Extract the (x, y) coordinate from the center of the cell holding the provided text.  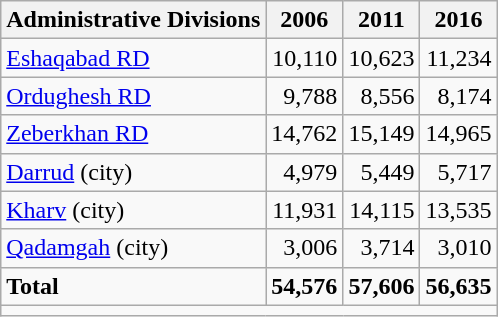
14,762 (304, 134)
11,234 (458, 58)
Darrud (city) (134, 172)
57,606 (382, 286)
2016 (458, 20)
2006 (304, 20)
Qadamgah (city) (134, 248)
Kharv (city) (134, 210)
Administrative Divisions (134, 20)
2011 (382, 20)
11,931 (304, 210)
8,174 (458, 96)
Ordughesh RD (134, 96)
Zeberkhan RD (134, 134)
3,006 (304, 248)
9,788 (304, 96)
14,965 (458, 134)
10,623 (382, 58)
56,635 (458, 286)
Total (134, 286)
Eshaqabad RD (134, 58)
54,576 (304, 286)
14,115 (382, 210)
10,110 (304, 58)
13,535 (458, 210)
8,556 (382, 96)
5,449 (382, 172)
4,979 (304, 172)
3,714 (382, 248)
15,149 (382, 134)
3,010 (458, 248)
5,717 (458, 172)
